Pinpoint the cell where the given text exists, returning its [X, Y] midpoint coordinate. 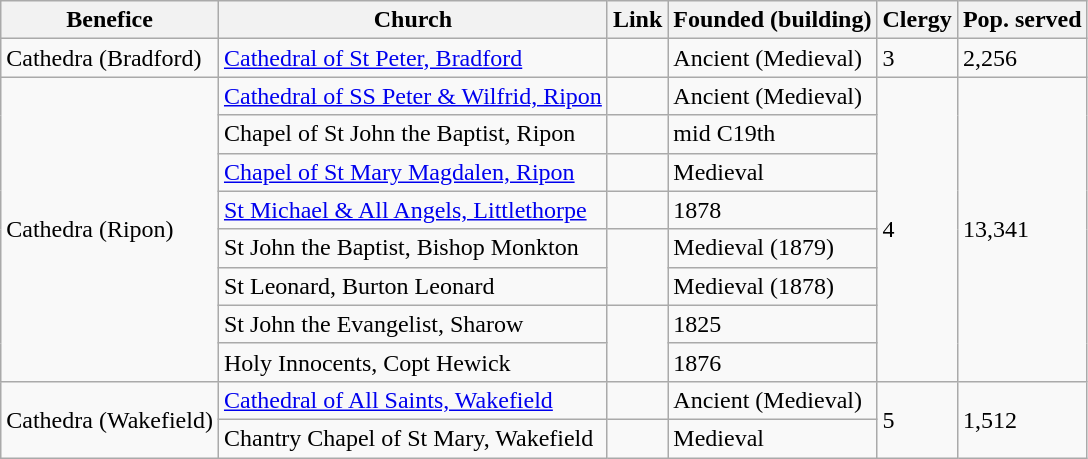
Link [637, 20]
4 [917, 229]
Chantry Chapel of St Mary, Wakefield [412, 438]
1878 [772, 210]
Clergy [917, 20]
Chapel of St John the Baptist, Ripon [412, 134]
5 [917, 419]
Cathedral of All Saints, Wakefield [412, 400]
Cathedra (Bradford) [110, 58]
1,512 [1022, 419]
Cathedral of SS Peter & Wilfrid, Ripon [412, 96]
Pop. served [1022, 20]
Cathedra (Wakefield) [110, 419]
13,341 [1022, 229]
Holy Innocents, Copt Hewick [412, 362]
2,256 [1022, 58]
Cathedral of St Peter, Bradford [412, 58]
Church [412, 20]
Medieval (1879) [772, 248]
Chapel of St Mary Magdalen, Ripon [412, 172]
1876 [772, 362]
Cathedra (Ripon) [110, 229]
Benefice [110, 20]
Founded (building) [772, 20]
1825 [772, 324]
St John the Baptist, Bishop Monkton [412, 248]
Medieval (1878) [772, 286]
3 [917, 58]
St Michael & All Angels, Littlethorpe [412, 210]
St Leonard, Burton Leonard [412, 286]
St John the Evangelist, Sharow [412, 324]
mid C19th [772, 134]
